Output the [X, Y] coordinate of the center of the cell containing the given text.  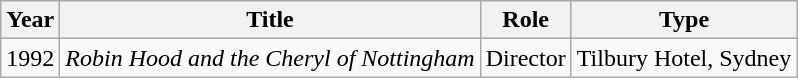
Year [30, 20]
Type [684, 20]
Role [526, 20]
1992 [30, 58]
Title [270, 20]
Tilbury Hotel, Sydney [684, 58]
Director [526, 58]
Robin Hood and the Cheryl of Nottingham [270, 58]
